Identify which cell holds the provided text, then report its (X, Y) central coordinate. 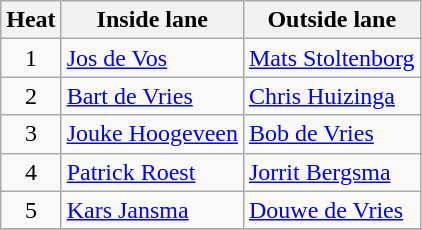
Inside lane (152, 20)
Douwe de Vries (332, 210)
Chris Huizinga (332, 96)
Kars Jansma (152, 210)
2 (31, 96)
1 (31, 58)
Heat (31, 20)
Bart de Vries (152, 96)
3 (31, 134)
Bob de Vries (332, 134)
Jos de Vos (152, 58)
Jorrit Bergsma (332, 172)
5 (31, 210)
4 (31, 172)
Jouke Hoogeveen (152, 134)
Outside lane (332, 20)
Mats Stoltenborg (332, 58)
Patrick Roest (152, 172)
